Provide the [x, y] coordinate of the cell's center where the given text is located.  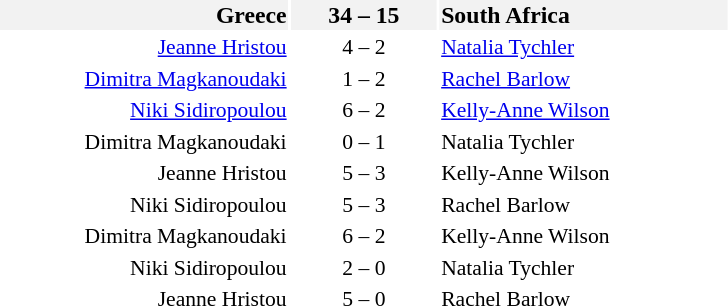
2 – 0 [364, 268]
0 – 1 [364, 142]
4 – 2 [364, 47]
34 – 15 [364, 15]
1 – 2 [364, 78]
South Africa [584, 15]
Greece [144, 15]
